Detect which cell encompasses the target text, then output its [x, y] center coordinate. 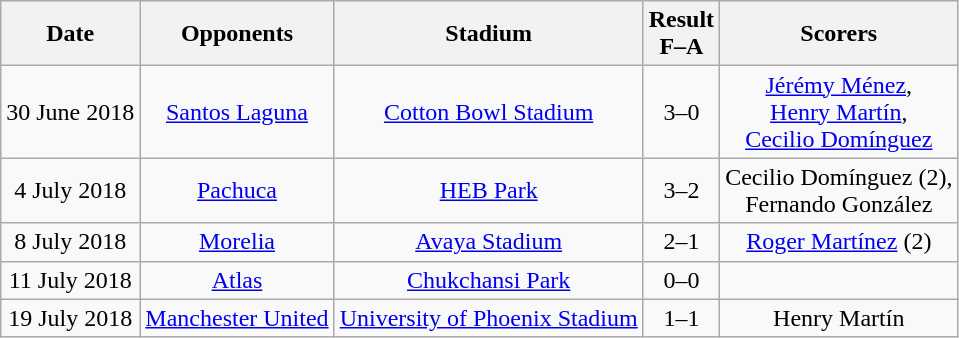
ResultF–A [681, 34]
Jérémy Ménez,Henry Martín,Cecilio Domínguez [839, 112]
8 July 2018 [70, 242]
Morelia [237, 242]
HEB Park [488, 190]
Roger Martínez (2) [839, 242]
Manchester United [237, 318]
2–1 [681, 242]
1–1 [681, 318]
3–2 [681, 190]
11 July 2018 [70, 280]
3–0 [681, 112]
Cotton Bowl Stadium [488, 112]
Opponents [237, 34]
Pachuca [237, 190]
Date [70, 34]
19 July 2018 [70, 318]
Atlas [237, 280]
0–0 [681, 280]
University of Phoenix Stadium [488, 318]
Santos Laguna [237, 112]
Scorers [839, 34]
Chukchansi Park [488, 280]
4 July 2018 [70, 190]
Henry Martín [839, 318]
Stadium [488, 34]
30 June 2018 [70, 112]
Avaya Stadium [488, 242]
Cecilio Domínguez (2),Fernando González [839, 190]
